Capture the cell that displays the provided text and extract its [x, y] central coordinate. 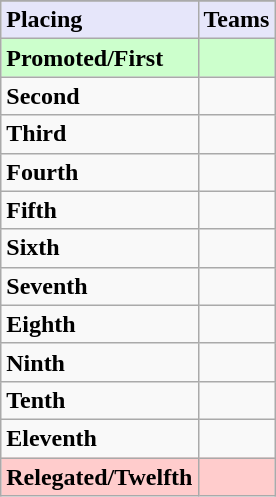
Placing [100, 20]
Second [100, 96]
Seventh [100, 286]
Promoted/First [100, 58]
Ninth [100, 362]
Fourth [100, 172]
Tenth [100, 400]
Eighth [100, 324]
Fifth [100, 210]
Sixth [100, 248]
Teams [236, 20]
Relegated/Twelfth [100, 477]
Eleventh [100, 438]
Third [100, 134]
